Identify which cell holds the provided text, then report its (x, y) central coordinate. 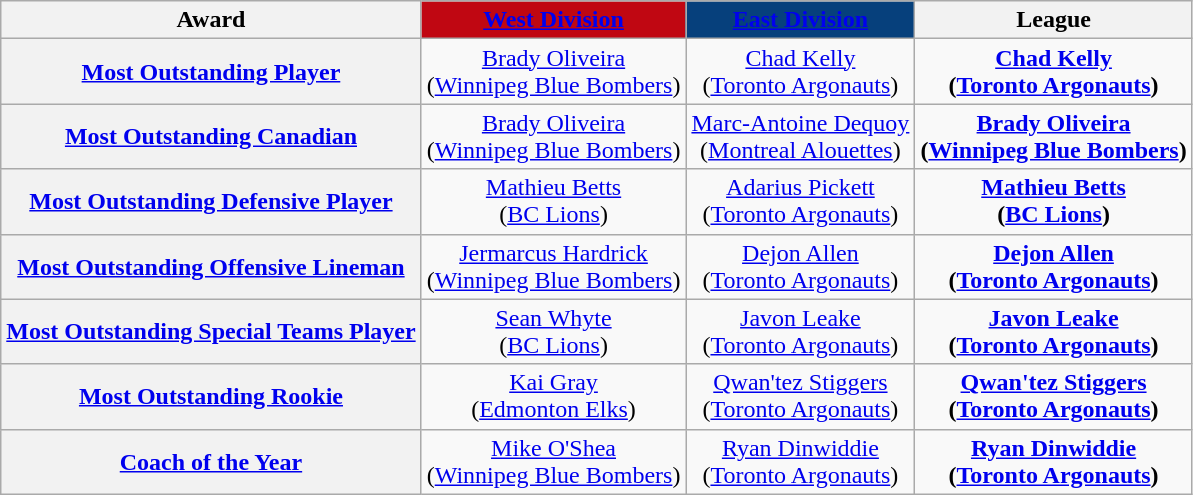
Most Outstanding Offensive Lineman (211, 266)
Award (211, 20)
Most Outstanding Rookie (211, 396)
League (1054, 20)
Most Outstanding Canadian (211, 136)
Most Outstanding Defensive Player (211, 202)
Marc-Antoine Dequoy(Montreal Alouettes) (800, 136)
East Division (800, 20)
Most Outstanding Special Teams Player (211, 332)
Coach of the Year (211, 462)
West Division (554, 20)
Mike O'Shea(Winnipeg Blue Bombers) (554, 462)
Kai Gray(Edmonton Elks) (554, 396)
Adarius Pickett(Toronto Argonauts) (800, 202)
Jermarcus Hardrick(Winnipeg Blue Bombers) (554, 266)
Most Outstanding Player (211, 72)
Sean Whyte(BC Lions) (554, 332)
